Return [X, Y] of the center of cell containing provided text 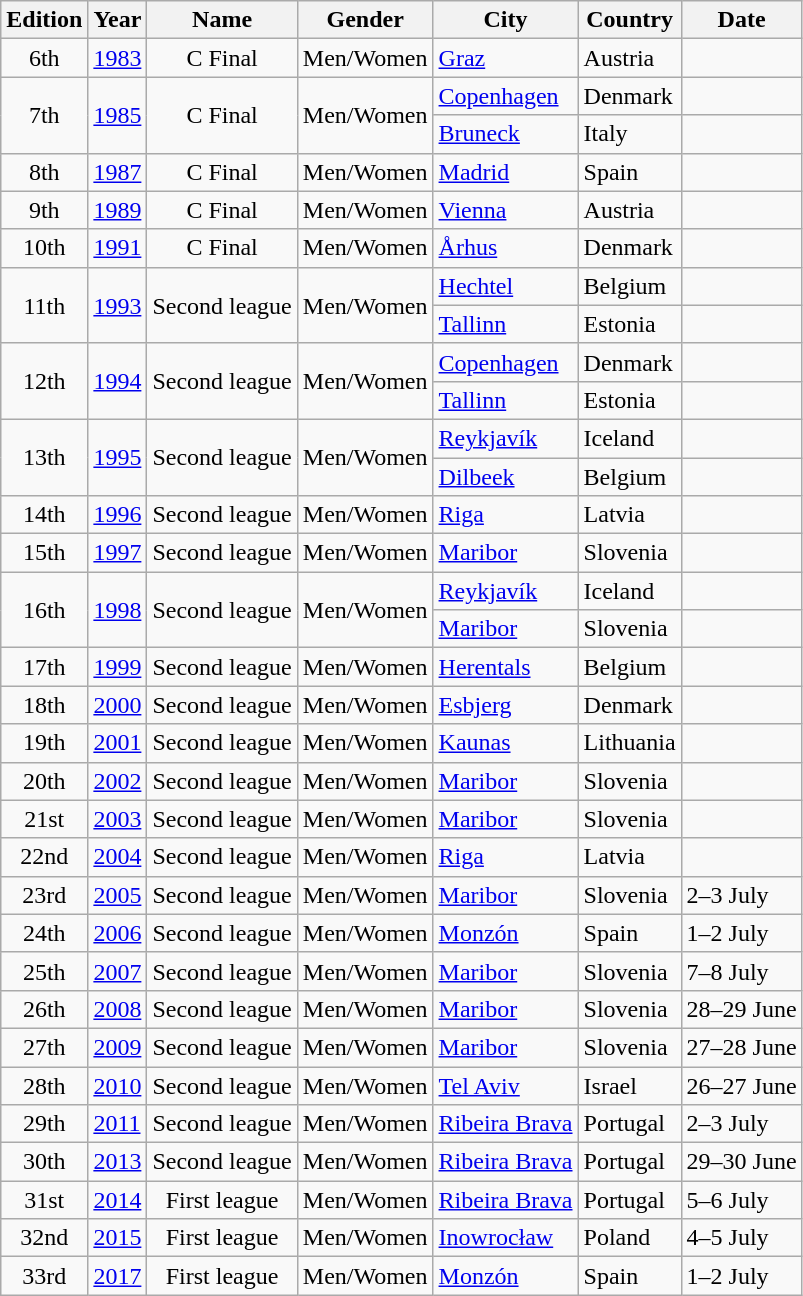
2014 [118, 1200]
Esbjerg [506, 705]
Bruneck [506, 134]
1989 [118, 210]
29th [44, 1124]
Vienna [506, 210]
1999 [118, 667]
City [506, 20]
2009 [118, 1047]
10th [44, 248]
Country [630, 20]
Århus [506, 248]
26–27 June [742, 1085]
2015 [118, 1238]
2008 [118, 1009]
Tel Aviv [506, 1085]
Kaunas [506, 743]
15th [44, 553]
30th [44, 1162]
Italy [630, 134]
1985 [118, 115]
2013 [118, 1162]
1997 [118, 553]
Inowrocław [506, 1238]
32nd [44, 1238]
29–30 June [742, 1162]
Herentals [506, 667]
Madrid [506, 172]
11th [44, 305]
2005 [118, 895]
18th [44, 705]
12th [44, 381]
Year [118, 20]
7th [44, 115]
1991 [118, 248]
Gender [365, 20]
2004 [118, 857]
7–8 July [742, 971]
Lithuania [630, 743]
27–28 June [742, 1047]
4–5 July [742, 1238]
24th [44, 933]
Graz [506, 58]
Dilbeek [506, 477]
27th [44, 1047]
Israel [630, 1085]
1987 [118, 172]
Edition [44, 20]
2007 [118, 971]
1998 [118, 610]
16th [44, 610]
6th [44, 58]
Date [742, 20]
19th [44, 743]
9th [44, 210]
1994 [118, 381]
2017 [118, 1276]
23rd [44, 895]
22nd [44, 857]
8th [44, 172]
2006 [118, 933]
14th [44, 515]
13th [44, 457]
1993 [118, 305]
2001 [118, 743]
2010 [118, 1085]
31st [44, 1200]
Poland [630, 1238]
2002 [118, 781]
5–6 July [742, 1200]
2000 [118, 705]
20th [44, 781]
2011 [118, 1124]
1995 [118, 457]
28–29 June [742, 1009]
25th [44, 971]
1996 [118, 515]
1983 [118, 58]
26th [44, 1009]
Hechtel [506, 286]
Name [222, 20]
28th [44, 1085]
21st [44, 819]
33rd [44, 1276]
17th [44, 667]
2003 [118, 819]
